Identify which cell holds the provided text, then report its (x, y) central coordinate. 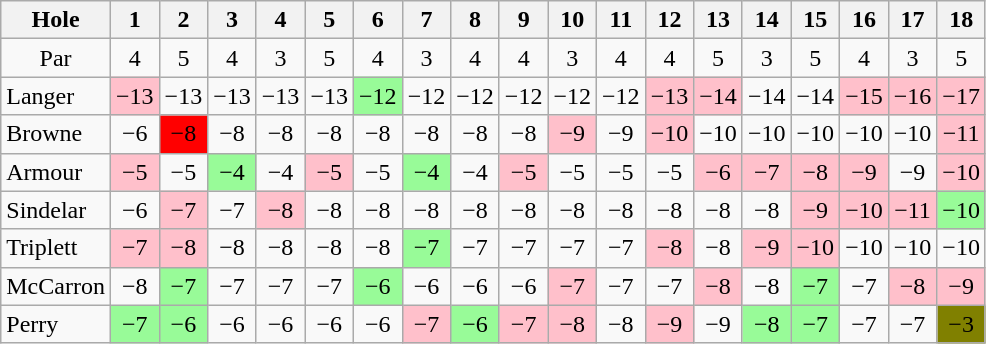
Sindelar (56, 210)
12 (670, 20)
7 (426, 20)
Armour (56, 172)
−3 (962, 324)
10 (572, 20)
8 (476, 20)
McCarron (56, 286)
17 (912, 20)
1 (134, 20)
Perry (56, 324)
Langer (56, 96)
−17 (962, 96)
9 (524, 20)
11 (622, 20)
16 (864, 20)
18 (962, 20)
Hole (56, 20)
14 (766, 20)
15 (816, 20)
2 (184, 20)
−15 (864, 96)
Triplett (56, 248)
6 (378, 20)
Browne (56, 134)
−16 (912, 96)
13 (718, 20)
Par (56, 58)
